Output the (X, Y) coordinate of the center of the cell containing the given text.  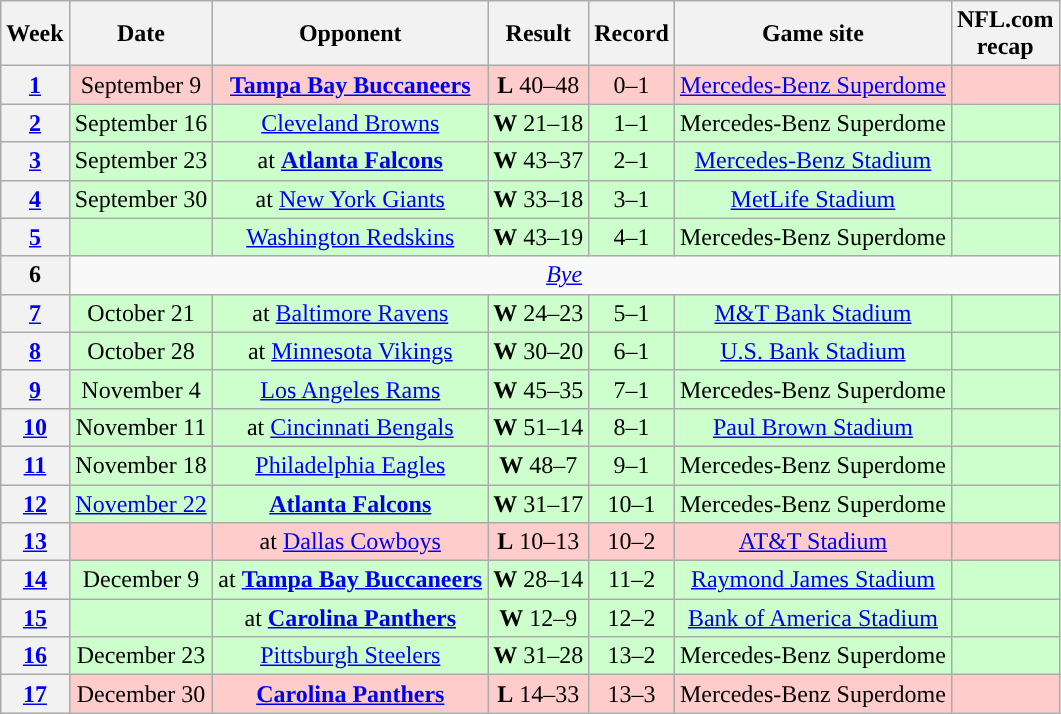
W 45–35 (538, 389)
September 16 (141, 123)
MetLife Stadium (812, 199)
Washington Redskins (350, 237)
November 4 (141, 389)
W 12–9 (538, 618)
11–2 (632, 580)
Paul Brown Stadium (812, 427)
2 (35, 123)
12–2 (632, 618)
Result (538, 34)
Carolina Panthers (350, 694)
13–3 (632, 694)
L 14–33 (538, 694)
Los Angeles Rams (350, 389)
Tampa Bay Buccaneers (350, 85)
2–1 (632, 161)
7 (35, 313)
5 (35, 237)
September 23 (141, 161)
W 24–23 (538, 313)
AT&T Stadium (812, 542)
U.S. Bank Stadium (812, 351)
10 (35, 427)
M&T Bank Stadium (812, 313)
September 30 (141, 199)
9–1 (632, 465)
7–1 (632, 389)
13 (35, 542)
L 40–48 (538, 85)
at New York Giants (350, 199)
Record (632, 34)
Bank of America Stadium (812, 618)
3–1 (632, 199)
W 51–14 (538, 427)
12 (35, 503)
September 9 (141, 85)
4 (35, 199)
Week (35, 34)
November 22 (141, 503)
L 10–13 (538, 542)
W 31–17 (538, 503)
4–1 (632, 237)
14 (35, 580)
6 (35, 275)
0–1 (632, 85)
October 28 (141, 351)
at Cincinnati Bengals (350, 427)
Atlanta Falcons (350, 503)
November 11 (141, 427)
December 30 (141, 694)
5–1 (632, 313)
W 43–19 (538, 237)
December 9 (141, 580)
8 (35, 351)
10–1 (632, 503)
at Baltimore Ravens (350, 313)
15 (35, 618)
W 48–7 (538, 465)
NFL.comrecap (1005, 34)
16 (35, 656)
W 43–37 (538, 161)
W 21–18 (538, 123)
Cleveland Browns (350, 123)
11 (35, 465)
December 23 (141, 656)
at Carolina Panthers (350, 618)
Philadelphia Eagles (350, 465)
13–2 (632, 656)
9 (35, 389)
1–1 (632, 123)
10–2 (632, 542)
at Tampa Bay Buccaneers (350, 580)
8–1 (632, 427)
Raymond James Stadium (812, 580)
W 30–20 (538, 351)
at Minnesota Vikings (350, 351)
October 21 (141, 313)
W 31–28 (538, 656)
Date (141, 34)
at Atlanta Falcons (350, 161)
Mercedes-Benz Stadium (812, 161)
Bye (564, 275)
W 28–14 (538, 580)
Opponent (350, 34)
November 18 (141, 465)
Game site (812, 34)
3 (35, 161)
6–1 (632, 351)
17 (35, 694)
at Dallas Cowboys (350, 542)
Pittsburgh Steelers (350, 656)
W 33–18 (538, 199)
1 (35, 85)
